Extract the (x, y) coordinate from the center of the cell holding the provided text.  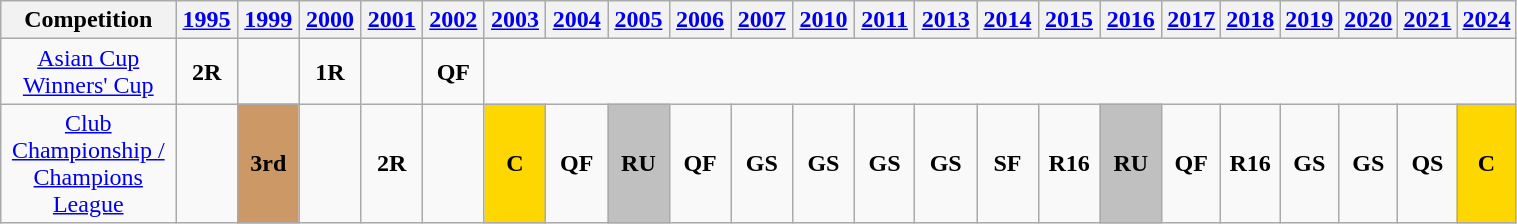
SF (1008, 164)
2011 (884, 20)
2003 (515, 20)
2019 (1310, 20)
2021 (1428, 20)
1999 (268, 20)
2006 (700, 20)
Asian Cup Winners' Cup (88, 72)
2001 (392, 20)
2013 (946, 20)
QS (1428, 164)
1995 (207, 20)
2016 (1131, 20)
2004 (577, 20)
2007 (762, 20)
2002 (453, 20)
Competition (88, 20)
Club Championship / Champions League (88, 164)
2010 (824, 20)
3rd (268, 164)
2018 (1250, 20)
2017 (1192, 20)
2015 (1069, 20)
2005 (639, 20)
2000 (330, 20)
2014 (1008, 20)
2020 (1368, 20)
1R (330, 72)
2024 (1486, 20)
